Identify which cell holds the provided text, then report its (x, y) central coordinate. 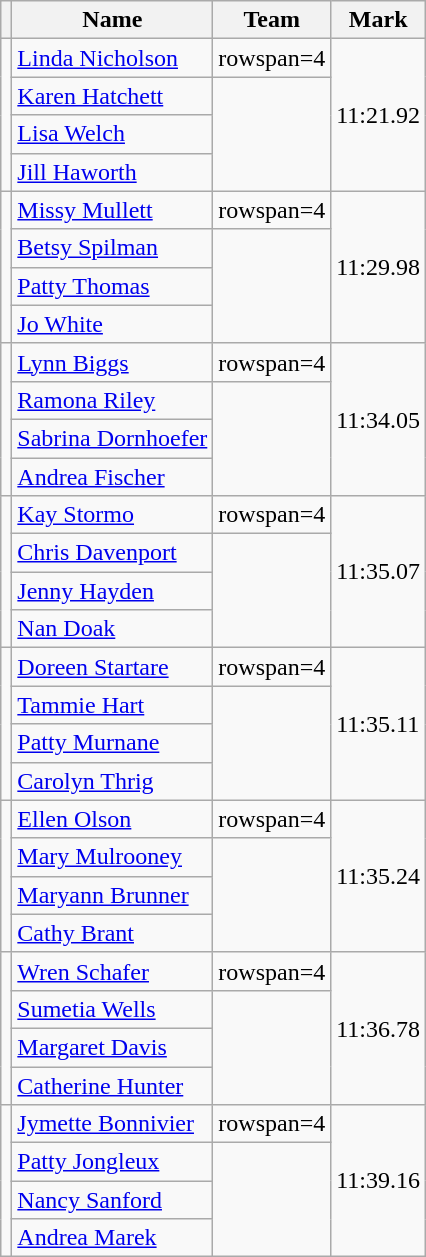
Catherine Hunter (112, 1085)
Linda Nicholson (112, 58)
Cathy Brant (112, 933)
11:34.05 (378, 419)
Jo White (112, 324)
Jenny Hayden (112, 591)
Tammie Hart (112, 705)
Mary Mulrooney (112, 857)
Jymette Bonnivier (112, 1124)
Nan Doak (112, 629)
Ramona Riley (112, 400)
Maryann Brunner (112, 895)
11:29.98 (378, 267)
Mark (378, 20)
Patty Thomas (112, 286)
Andrea Fischer (112, 477)
Carolyn Thrig (112, 781)
Wren Schafer (112, 971)
Missy Mullett (112, 210)
Chris Davenport (112, 553)
11:35.07 (378, 572)
Name (112, 20)
Doreen Startare (112, 667)
Sabrina Dornhoefer (112, 438)
Kay Stormo (112, 515)
Margaret Davis (112, 1047)
Patty Murnane (112, 743)
Nancy Sanford (112, 1200)
11:21.92 (378, 115)
Andrea Marek (112, 1238)
11:35.11 (378, 724)
Lisa Welch (112, 134)
Jill Haworth (112, 172)
Team (272, 20)
Ellen Olson (112, 819)
Betsy Spilman (112, 248)
Patty Jongleux (112, 1162)
Lynn Biggs (112, 362)
Karen Hatchett (112, 96)
11:36.78 (378, 1028)
11:35.24 (378, 876)
11:39.16 (378, 1181)
Sumetia Wells (112, 1009)
